Detect which cell encompasses the target text, then output its (X, Y) center coordinate. 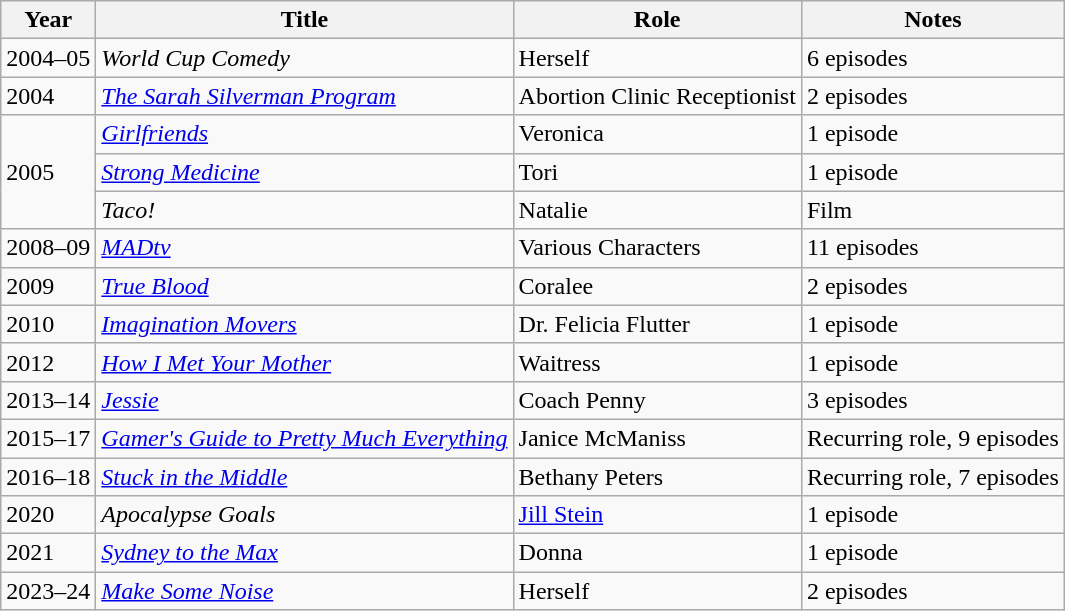
Notes (932, 20)
Taco! (304, 210)
Tori (657, 172)
Sydney to the Max (304, 553)
MADtv (304, 248)
Coralee (657, 286)
Role (657, 20)
2010 (48, 324)
2023–24 (48, 591)
Natalie (657, 210)
Year (48, 20)
Girlfriends (304, 134)
3 episodes (932, 400)
Recurring role, 7 episodes (932, 477)
Dr. Felicia Flutter (657, 324)
Title (304, 20)
Imagination Movers (304, 324)
Jessie (304, 400)
6 episodes (932, 58)
Donna (657, 553)
Film (932, 210)
Bethany Peters (657, 477)
Strong Medicine (304, 172)
2015–17 (48, 438)
Apocalypse Goals (304, 515)
How I Met Your Mother (304, 362)
Abortion Clinic Receptionist (657, 96)
Various Characters (657, 248)
Recurring role, 9 episodes (932, 438)
2021 (48, 553)
Make Some Noise (304, 591)
2012 (48, 362)
Coach Penny (657, 400)
2020 (48, 515)
2013–14 (48, 400)
11 episodes (932, 248)
Veronica (657, 134)
2016–18 (48, 477)
2004 (48, 96)
2004–05 (48, 58)
Janice McManiss (657, 438)
Stuck in the Middle (304, 477)
World Cup Comedy (304, 58)
True Blood (304, 286)
The Sarah Silverman Program (304, 96)
Waitress (657, 362)
2008–09 (48, 248)
Gamer's Guide to Pretty Much Everything (304, 438)
2005 (48, 172)
2009 (48, 286)
Jill Stein (657, 515)
